Search for the cell housing the specified text and yield its (X, Y) center coordinate. 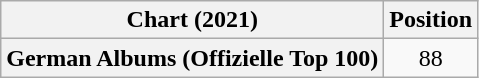
Chart (2021) (192, 20)
Position (431, 20)
German Albums (Offizielle Top 100) (192, 58)
88 (431, 58)
